Output the [x, y] coordinate of the center of the cell containing the given text.  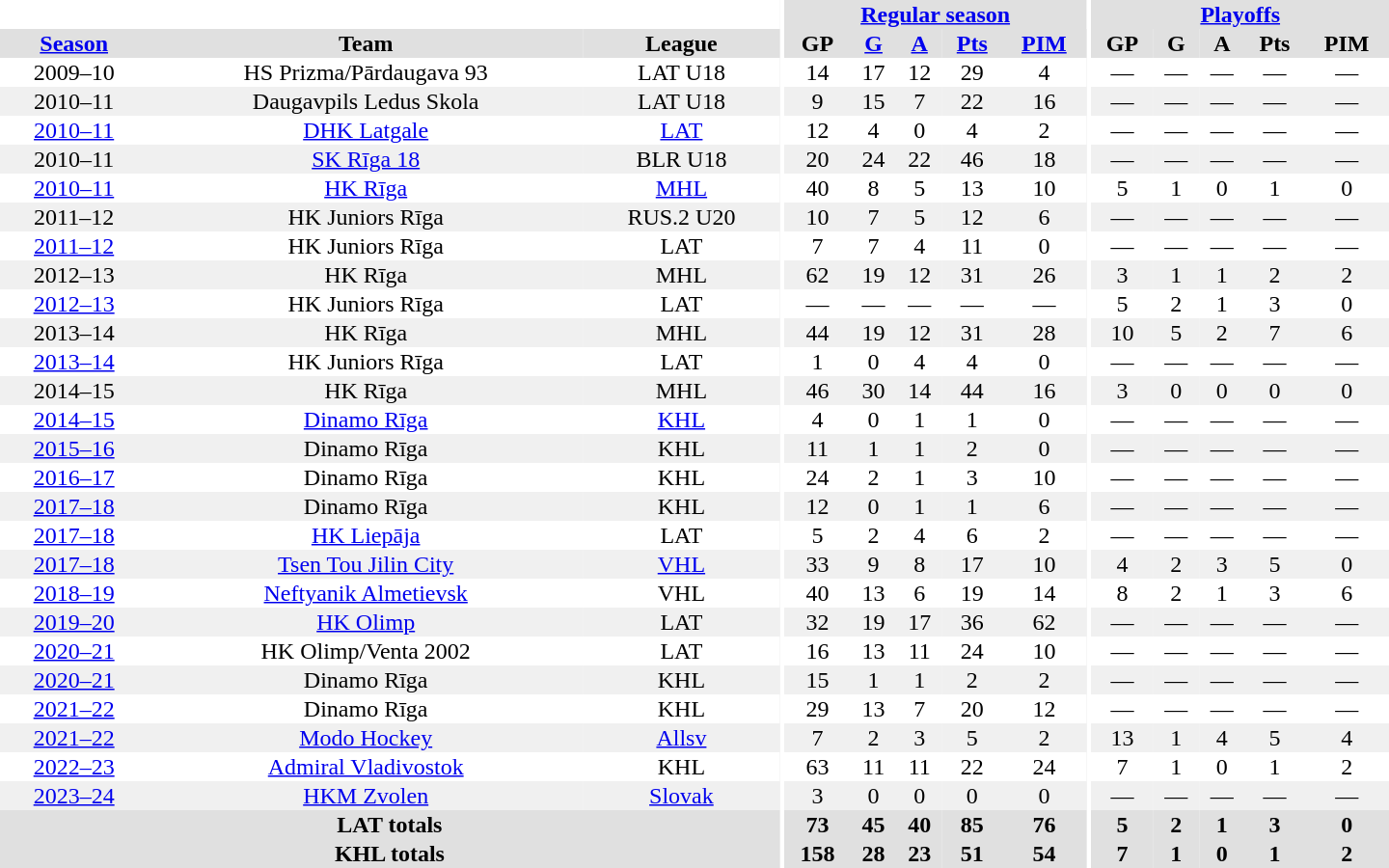
Allsv [681, 738]
54 [1045, 854]
Neftyanik Almetievsk [366, 593]
2015–16 [73, 448]
BLR U18 [681, 159]
2019–20 [73, 622]
73 [818, 825]
Playoffs [1240, 14]
RUS.2 U20 [681, 217]
26 [1045, 275]
HS Prizma/Pārdaugava 93 [366, 72]
Slovak [681, 796]
18 [1045, 159]
Team [366, 43]
30 [874, 391]
KHL totals [390, 854]
SK Rīga 18 [366, 159]
2018–19 [73, 593]
45 [874, 825]
33 [818, 564]
Daugavpils Ledus Skola [366, 101]
85 [972, 825]
Season [73, 43]
63 [818, 767]
76 [1045, 825]
Modo Hockey [366, 738]
36 [972, 622]
2009–10 [73, 72]
Regular season [936, 14]
2016–17 [73, 477]
2023–24 [73, 796]
HK Olimp/Venta 2002 [366, 651]
2022–23 [73, 767]
HKM Zvolen [366, 796]
23 [919, 854]
51 [972, 854]
Admiral Vladivostok [366, 767]
LAT totals [390, 825]
32 [818, 622]
League [681, 43]
158 [818, 854]
HK Liepāja [366, 535]
DHK Latgale [366, 130]
HK Olimp [366, 622]
Tsen Tou Jilin City [366, 564]
